Search for the cell housing the specified text and yield its [X, Y] center coordinate. 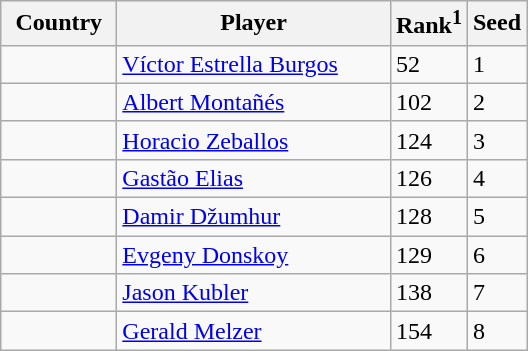
Player [254, 24]
3 [496, 140]
7 [496, 293]
Gastão Elias [254, 178]
8 [496, 331]
154 [428, 331]
4 [496, 178]
Gerald Melzer [254, 331]
Damir Džumhur [254, 217]
138 [428, 293]
Víctor Estrella Burgos [254, 64]
102 [428, 102]
Seed [496, 24]
6 [496, 255]
Evgeny Donskoy [254, 255]
124 [428, 140]
Rank1 [428, 24]
Country [59, 24]
126 [428, 178]
2 [496, 102]
Albert Montañés [254, 102]
128 [428, 217]
Horacio Zeballos [254, 140]
Jason Kubler [254, 293]
52 [428, 64]
5 [496, 217]
1 [496, 64]
129 [428, 255]
